Locate the cell with the specified text and output its [X, Y] center coordinate. 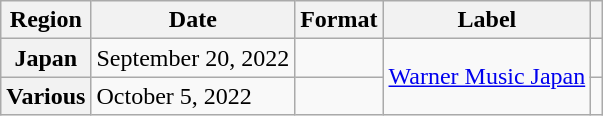
Region [46, 20]
September 20, 2022 [193, 58]
Japan [46, 58]
Label [487, 20]
Warner Music Japan [487, 77]
October 5, 2022 [193, 96]
Date [193, 20]
Various [46, 96]
Format [339, 20]
